From the cell containing the given text, extract its center point as [X, Y] coordinate. 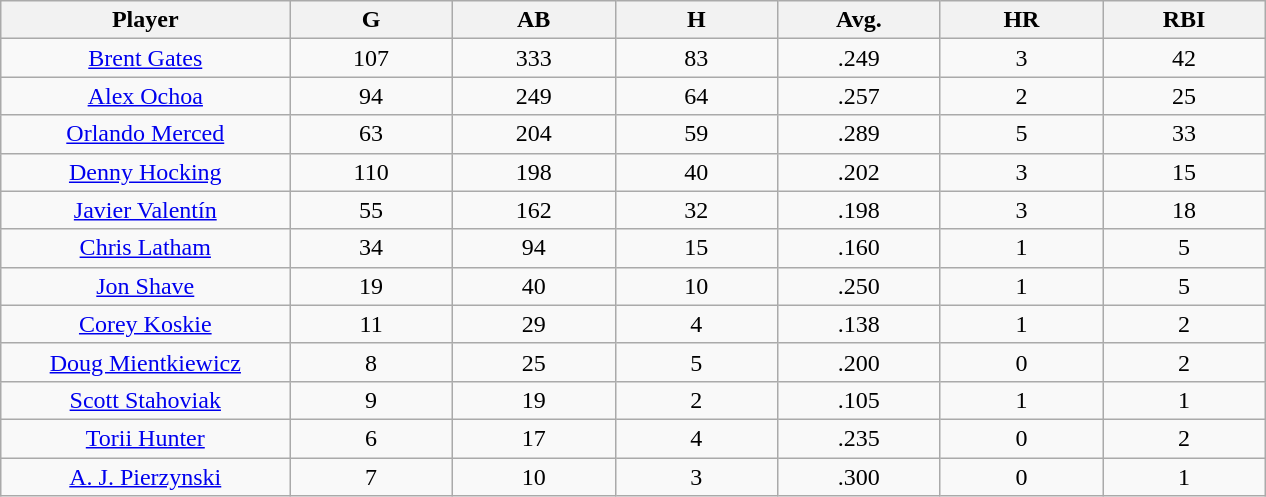
7 [372, 477]
Denny Hocking [146, 172]
32 [696, 210]
59 [696, 134]
6 [372, 438]
Javier Valentín [146, 210]
.198 [860, 210]
55 [372, 210]
33 [1184, 134]
Player [146, 20]
34 [372, 248]
.235 [860, 438]
.160 [860, 248]
Jon Shave [146, 286]
198 [534, 172]
Corey Koskie [146, 324]
H [696, 20]
Doug Mientkiewicz [146, 362]
.249 [860, 58]
.300 [860, 477]
42 [1184, 58]
Torii Hunter [146, 438]
110 [372, 172]
17 [534, 438]
11 [372, 324]
RBI [1184, 20]
.105 [860, 400]
63 [372, 134]
HR [1022, 20]
9 [372, 400]
.250 [860, 286]
Avg. [860, 20]
8 [372, 362]
249 [534, 96]
29 [534, 324]
A. J. Pierzynski [146, 477]
18 [1184, 210]
64 [696, 96]
AB [534, 20]
.200 [860, 362]
G [372, 20]
Orlando Merced [146, 134]
Chris Latham [146, 248]
Alex Ochoa [146, 96]
107 [372, 58]
.257 [860, 96]
83 [696, 58]
Scott Stahoviak [146, 400]
204 [534, 134]
162 [534, 210]
.202 [860, 172]
.289 [860, 134]
.138 [860, 324]
Brent Gates [146, 58]
333 [534, 58]
